From the cell containing the given text, extract its center point as [X, Y] coordinate. 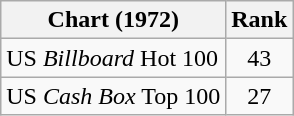
Chart (1972) [114, 20]
43 [260, 58]
Rank [260, 20]
US Billboard Hot 100 [114, 58]
US Cash Box Top 100 [114, 96]
27 [260, 96]
